Scan for the cell matching the given text and deliver its (X, Y) coordinate at center. 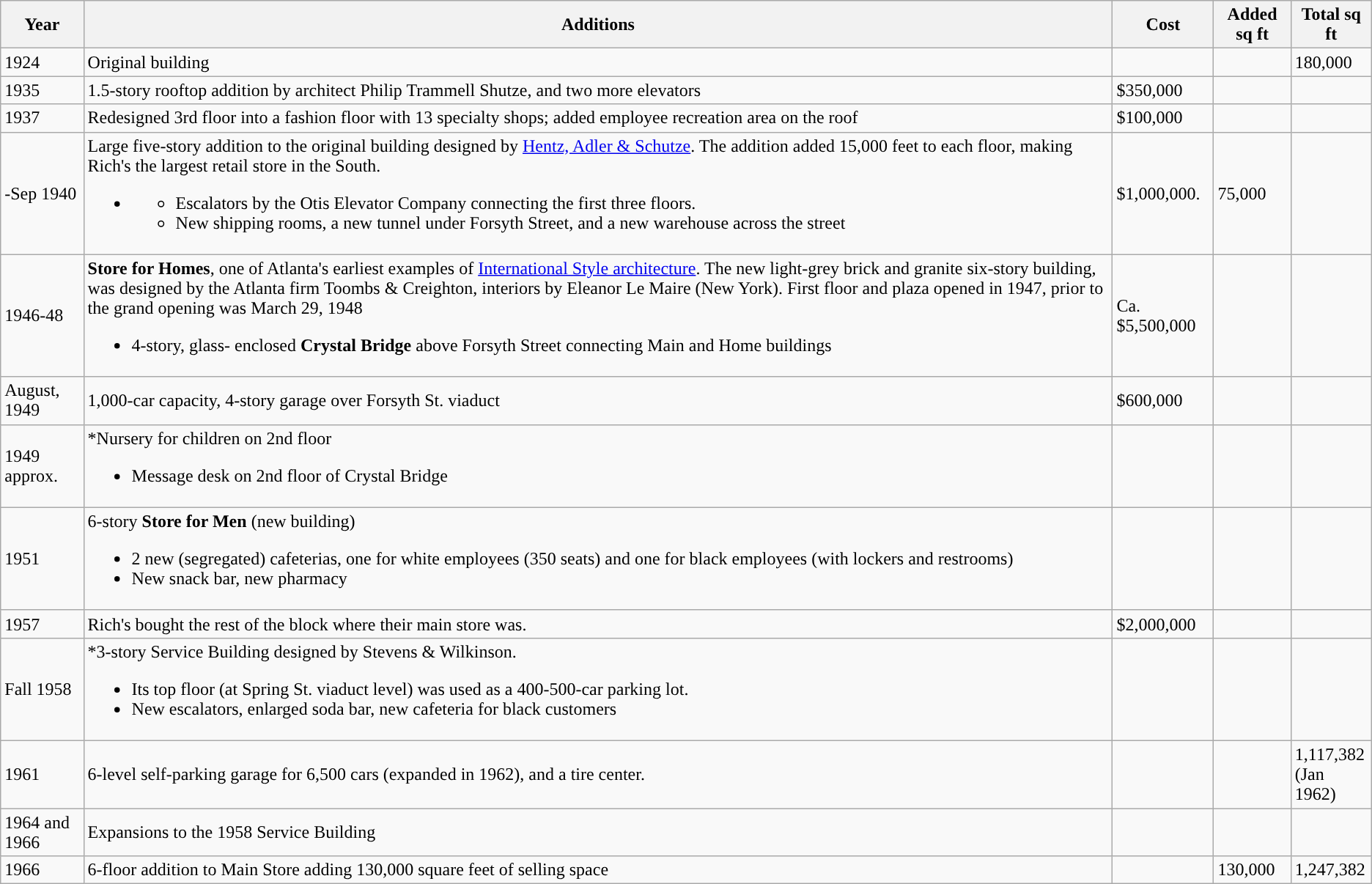
Redesigned 3rd floor into a fashion floor with 13 specialty shops; added employee recreation area on the roof (598, 118)
1,000-car capacity, 4-story garage over Forsyth St. viaduct (598, 400)
1,117,382(Jan 1962) (1331, 774)
-Sep 1940 (43, 194)
6-floor addition to Main Store adding 130,000 square feet of selling space (598, 870)
180,000 (1331, 62)
Year (43, 25)
1951 (43, 559)
1961 (43, 774)
1949 approx. (43, 466)
Ca. $5,500,000 (1163, 315)
Cost (1163, 25)
Expansions to the 1958 Service Building (598, 831)
1964 and 1966 (43, 831)
1966 (43, 870)
1,247,382 (1331, 870)
$350,000 (1163, 90)
1924 (43, 62)
August, 1949 (43, 400)
130,000 (1252, 870)
1946-48 (43, 315)
*Nursery for children on 2nd floorMessage desk on 2nd floor of Crystal Bridge (598, 466)
$2,000,000 (1163, 624)
6-level self-parking garage for 6,500 cars (expanded in 1962), and a tire center. (598, 774)
1935 (43, 90)
Added sq ft (1252, 25)
Fall 1958 (43, 689)
1937 (43, 118)
$1,000,000. (1163, 194)
$100,000 (1163, 118)
Total sq ft (1331, 25)
75,000 (1252, 194)
Additions (598, 25)
1957 (43, 624)
$600,000 (1163, 400)
Original building (598, 62)
1.5-story rooftop addition by architect Philip Trammell Shutze, and two more elevators (598, 90)
Rich's bought the rest of the block where their main store was. (598, 624)
